Determine the [x, y] coordinate at the center of the cell enclosing the given text.  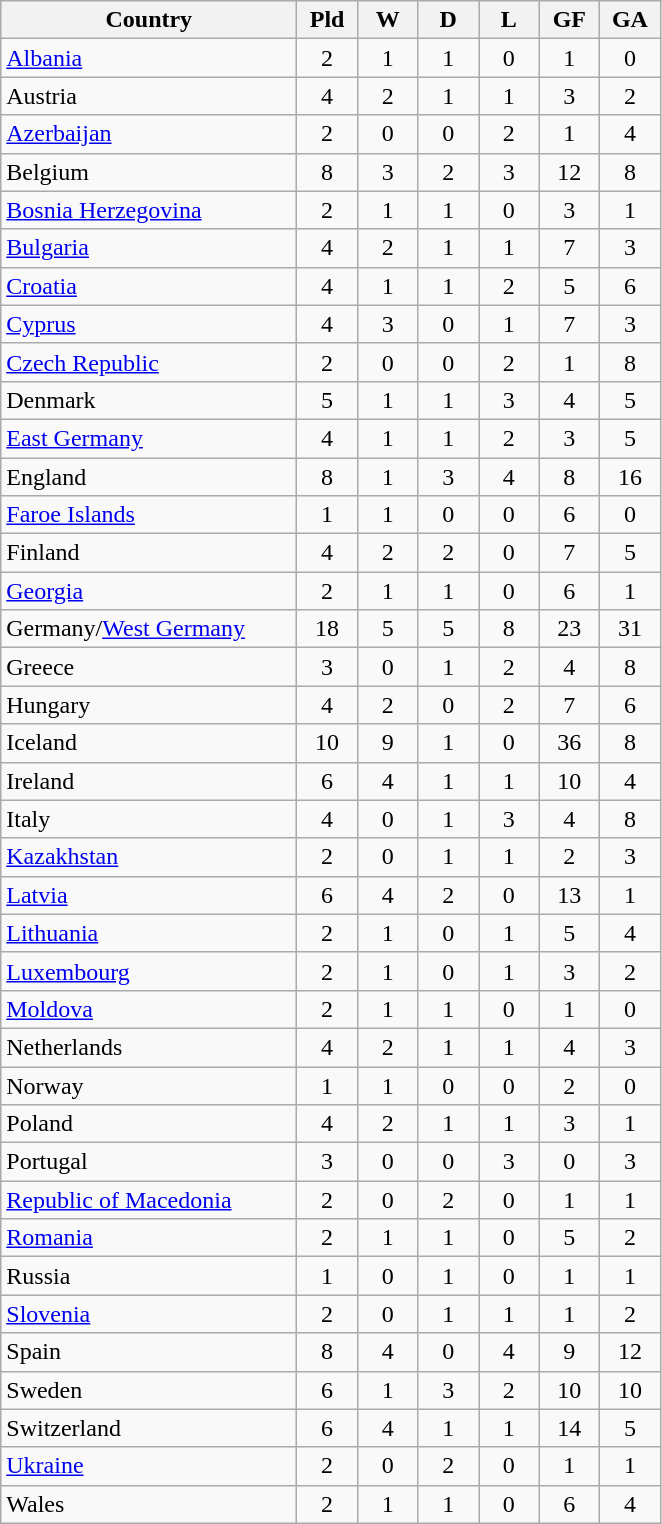
Moldova [149, 1009]
Spain [149, 1352]
Denmark [149, 400]
D [448, 20]
Netherlands [149, 1047]
Russia [149, 1276]
Italy [149, 819]
18 [328, 629]
14 [570, 1428]
Czech Republic [149, 362]
Romania [149, 1238]
Kazakhstan [149, 857]
Germany/West Germany [149, 629]
16 [630, 477]
Norway [149, 1085]
Country [149, 20]
13 [570, 895]
Switzerland [149, 1428]
Faroe Islands [149, 515]
Finland [149, 553]
23 [570, 629]
Slovenia [149, 1314]
GF [570, 20]
Greece [149, 667]
Poland [149, 1124]
Republic of Macedonia [149, 1200]
W [388, 20]
Ireland [149, 781]
Croatia [149, 286]
England [149, 477]
Albania [149, 58]
Pld [328, 20]
Sweden [149, 1390]
Ukraine [149, 1466]
Belgium [149, 172]
Austria [149, 96]
East Germany [149, 438]
Latvia [149, 895]
Portugal [149, 1162]
Cyprus [149, 324]
Hungary [149, 705]
Azerbaijan [149, 134]
36 [570, 743]
Lithuania [149, 933]
31 [630, 629]
Iceland [149, 743]
Wales [149, 1504]
Georgia [149, 591]
L [508, 20]
Luxembourg [149, 971]
Bulgaria [149, 248]
GA [630, 20]
Bosnia Herzegovina [149, 210]
